Identify which cell holds the provided text, then report its (X, Y) central coordinate. 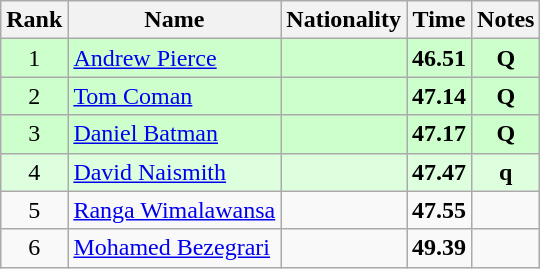
Nationality (344, 20)
Name (174, 20)
Notes (506, 20)
2 (34, 96)
47.14 (440, 96)
Rank (34, 20)
q (506, 172)
Ranga Wimalawansa (174, 210)
5 (34, 210)
49.39 (440, 248)
46.51 (440, 58)
Tom Coman (174, 96)
Andrew Pierce (174, 58)
Daniel Batman (174, 134)
6 (34, 248)
47.47 (440, 172)
47.55 (440, 210)
4 (34, 172)
Time (440, 20)
1 (34, 58)
David Naismith (174, 172)
47.17 (440, 134)
3 (34, 134)
Mohamed Bezegrari (174, 248)
